Capture the cell that displays the provided text and extract its [x, y] central coordinate. 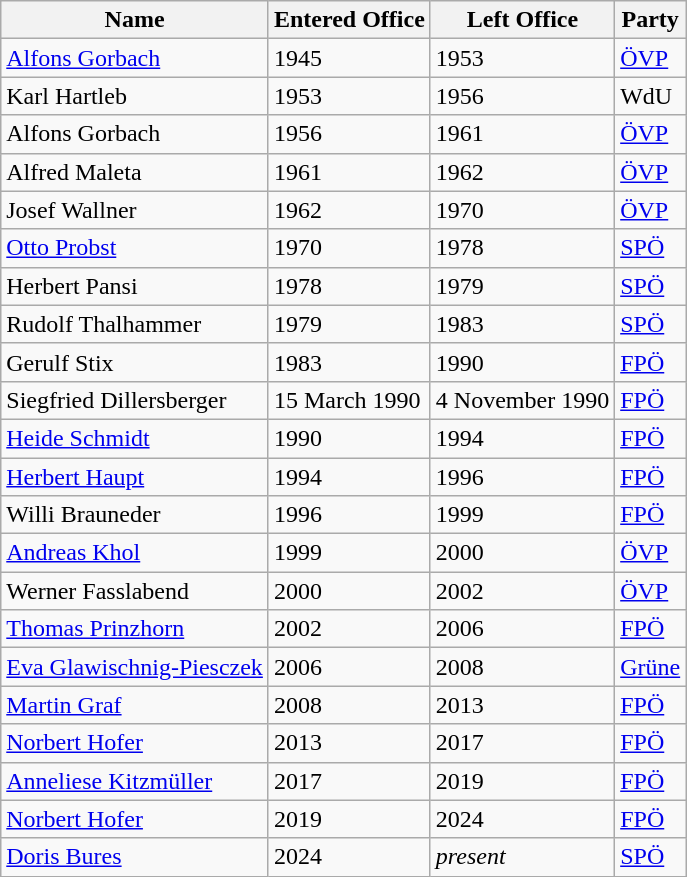
Left Office [522, 20]
Herbert Haupt [135, 477]
Josef Wallner [135, 210]
Name [135, 20]
Rudolf Thalhammer [135, 324]
Herbert Pansi [135, 286]
Thomas Prinzhorn [135, 629]
WdU [650, 96]
Werner Fasslabend [135, 591]
Gerulf Stix [135, 362]
Andreas Khol [135, 553]
Otto Probst [135, 248]
present [522, 857]
Anneliese Kitzmüller [135, 781]
Siegfried Dillersberger [135, 400]
Entered Office [349, 20]
Martin Graf [135, 705]
Doris Bures [135, 857]
1945 [349, 58]
15 March 1990 [349, 400]
Grüne [650, 667]
4 November 1990 [522, 400]
Willi Brauneder [135, 515]
Alfred Maleta [135, 172]
Karl Hartleb [135, 96]
Eva Glawischnig-Piesczek [135, 667]
Heide Schmidt [135, 438]
Party [650, 20]
